Return [X, Y] of the center of cell containing provided text 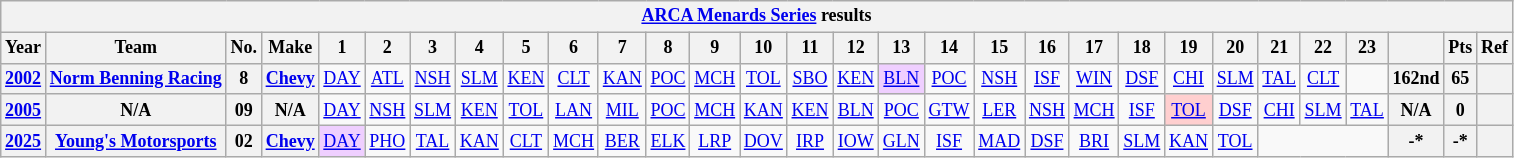
7 [622, 48]
9 [715, 48]
14 [949, 48]
IOW [856, 140]
65 [1460, 78]
0 [1460, 110]
Young's Motorsports [136, 140]
17 [1094, 48]
2005 [24, 110]
No. [244, 48]
BER [622, 140]
10 [764, 48]
6 [574, 48]
Pts [1460, 48]
Year [24, 48]
2002 [24, 78]
ATL [388, 78]
LER [1000, 110]
Norm Benning Racing [136, 78]
23 [1367, 48]
15 [1000, 48]
IRP [810, 140]
13 [902, 48]
MAD [1000, 140]
19 [1189, 48]
4 [479, 48]
2 [388, 48]
3 [433, 48]
16 [1048, 48]
162nd [1416, 78]
11 [810, 48]
12 [856, 48]
Ref [1495, 48]
2025 [24, 140]
22 [1323, 48]
LAN [574, 110]
18 [1142, 48]
Make [290, 48]
PHO [388, 140]
GTW [949, 110]
SBO [810, 78]
1 [342, 48]
DOV [764, 140]
ARCA Menards Series results [757, 16]
BRI [1094, 140]
21 [1279, 48]
MIL [622, 110]
Team [136, 48]
LRP [715, 140]
ELK [668, 140]
09 [244, 110]
GLN [902, 140]
02 [244, 140]
20 [1235, 48]
WIN [1094, 78]
5 [526, 48]
